Determine the [X, Y] coordinate at the center of the cell enclosing the given text.  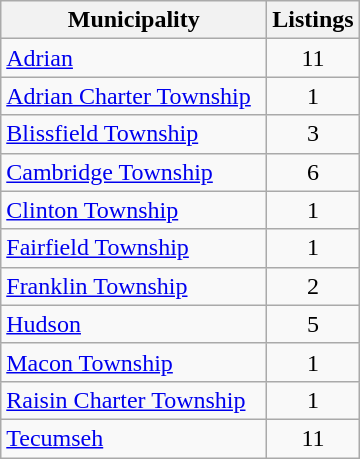
Cambridge Township [134, 172]
Adrian [134, 58]
Clinton Township [134, 210]
Blissfield Township [134, 134]
Listings [313, 20]
Fairfield Township [134, 248]
Tecumseh [134, 438]
Hudson [134, 324]
Macon Township [134, 362]
5 [313, 324]
3 [313, 134]
Adrian Charter Township [134, 96]
Municipality [134, 20]
6 [313, 172]
2 [313, 286]
Franklin Township [134, 286]
Raisin Charter Township [134, 400]
